Return the (x, y) coordinate for the center point of the cell that contains the specified text.  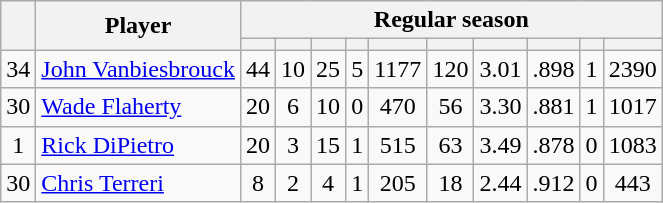
63 (450, 145)
1177 (398, 69)
2 (292, 183)
Regular season (451, 20)
3.49 (500, 145)
3.30 (500, 107)
2.44 (500, 183)
443 (632, 183)
Wade Flaherty (138, 107)
18 (450, 183)
44 (258, 69)
25 (328, 69)
8 (258, 183)
1083 (632, 145)
15 (328, 145)
515 (398, 145)
4 (328, 183)
.912 (554, 183)
.898 (554, 69)
120 (450, 69)
205 (398, 183)
1017 (632, 107)
Rick DiPietro (138, 145)
.881 (554, 107)
Chris Terreri (138, 183)
3 (292, 145)
John Vanbiesbrouck (138, 69)
2390 (632, 69)
6 (292, 107)
470 (398, 107)
5 (358, 69)
3.01 (500, 69)
56 (450, 107)
.878 (554, 145)
Player (138, 26)
34 (18, 69)
